Pinpoint the cell where the given text exists, returning its (X, Y) midpoint coordinate. 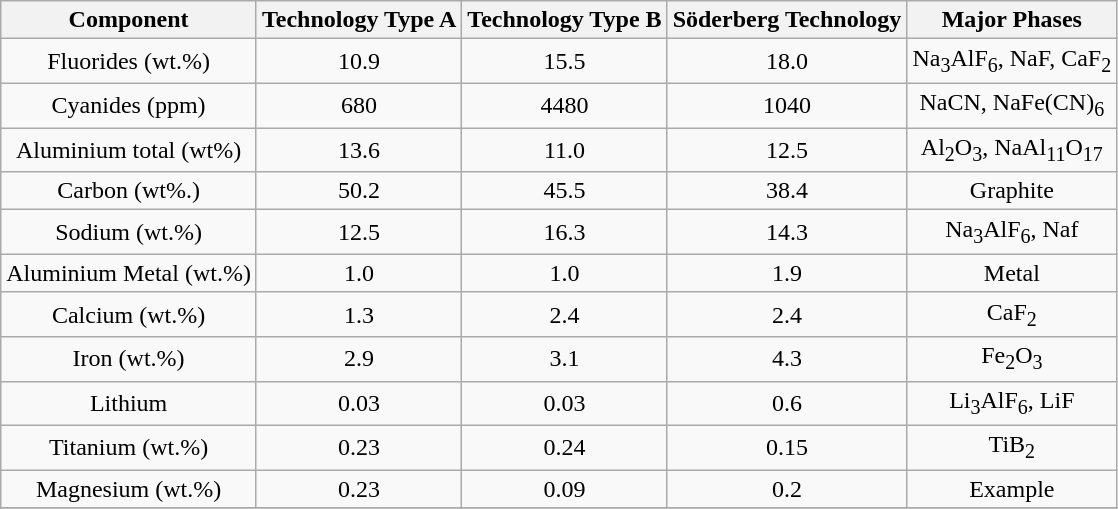
Example (1012, 489)
Aluminium total (wt%) (129, 150)
Söderberg Technology (787, 20)
Sodium (wt.%) (129, 232)
680 (358, 105)
Na3AlF6, NaF, CaF2 (1012, 61)
Major Phases (1012, 20)
CaF2 (1012, 314)
Cyanides (ppm) (129, 105)
0.15 (787, 447)
15.5 (564, 61)
50.2 (358, 191)
Fe2O3 (1012, 359)
1.9 (787, 273)
Na3AlF6, Naf (1012, 232)
16.3 (564, 232)
4.3 (787, 359)
2.9 (358, 359)
11.0 (564, 150)
Li3AlF6, LiF (1012, 403)
NaCN, NaFe(CN)6 (1012, 105)
Lithium (129, 403)
Graphite (1012, 191)
38.4 (787, 191)
Magnesium (wt.%) (129, 489)
Iron (wt.%) (129, 359)
Component (129, 20)
10.9 (358, 61)
45.5 (564, 191)
Technology Type B (564, 20)
3.1 (564, 359)
13.6 (358, 150)
Aluminium Metal (wt.%) (129, 273)
Calcium (wt.%) (129, 314)
Al2O3, NaAl11O17 (1012, 150)
Technology Type A (358, 20)
Carbon (wt%.) (129, 191)
14.3 (787, 232)
18.0 (787, 61)
Fluorides (wt.%) (129, 61)
0.2 (787, 489)
Metal (1012, 273)
0.6 (787, 403)
1.3 (358, 314)
Titanium (wt.%) (129, 447)
4480 (564, 105)
TiB2 (1012, 447)
1040 (787, 105)
0.24 (564, 447)
0.09 (564, 489)
